Scan for the cell matching the given text and deliver its (x, y) coordinate at center. 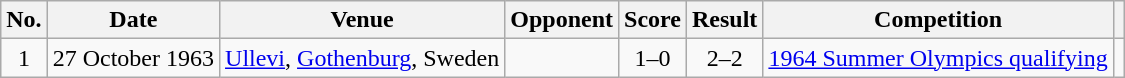
1964 Summer Olympics qualifying (938, 58)
2–2 (724, 58)
Result (724, 20)
Competition (938, 20)
Date (133, 20)
Score (653, 20)
1–0 (653, 58)
Opponent (562, 20)
Ullevi, Gothenburg, Sweden (362, 58)
Venue (362, 20)
1 (24, 58)
No. (24, 20)
27 October 1963 (133, 58)
